From the cell containing the given text, extract its center point as [x, y] coordinate. 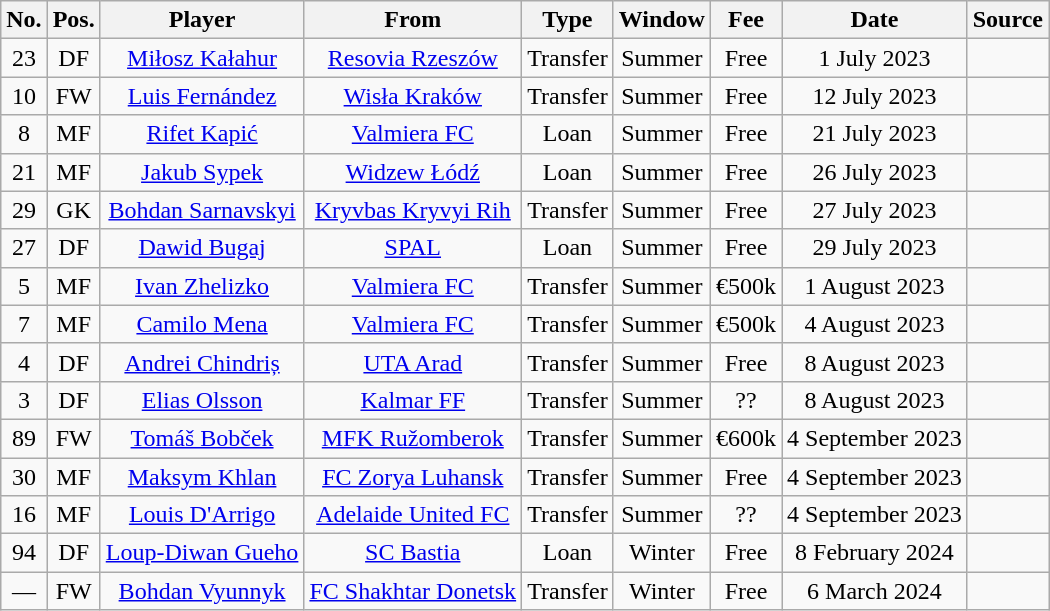
Tomáš Bobček [202, 438]
MFK Ružomberok [413, 438]
1 August 2023 [875, 286]
FC Shakhtar Donetsk [413, 591]
12 July 2023 [875, 96]
21 [24, 172]
8 [24, 134]
From [413, 20]
6 March 2024 [875, 591]
Andrei Chindriș [202, 362]
Date [875, 20]
Wisła Kraków [413, 96]
Elias Olsson [202, 400]
1 July 2023 [875, 58]
Widzew Łódź [413, 172]
Camilo Mena [202, 324]
Bohdan Sarnavskyi [202, 210]
10 [24, 96]
Source [1008, 20]
Dawid Bugaj [202, 248]
Resovia Rzeszów [413, 58]
Bohdan Vyunnyk [202, 591]
23 [24, 58]
Ivan Zhelizko [202, 286]
No. [24, 20]
Louis D'Arrigo [202, 515]
Loup-Diwan Gueho [202, 553]
Maksym Khlan [202, 477]
UTA Arad [413, 362]
4 August 2023 [875, 324]
27 July 2023 [875, 210]
Adelaide United FC [413, 515]
SC Bastia [413, 553]
Fee [746, 20]
Kalmar FF [413, 400]
Window [662, 20]
3 [24, 400]
Jakub Sypek [202, 172]
94 [24, 553]
21 July 2023 [875, 134]
27 [24, 248]
8 February 2024 [875, 553]
Player [202, 20]
GK [74, 210]
Pos. [74, 20]
16 [24, 515]
€600k [746, 438]
5 [24, 286]
Miłosz Kałahur [202, 58]
Kryvbas Kryvyi Rih [413, 210]
Luis Fernández [202, 96]
29 July 2023 [875, 248]
7 [24, 324]
4 [24, 362]
SPAL [413, 248]
89 [24, 438]
Rifet Kapić [202, 134]
— [24, 591]
26 July 2023 [875, 172]
FC Zorya Luhansk [413, 477]
Type [568, 20]
30 [24, 477]
29 [24, 210]
